Return the (x, y) coordinate for the center point of the cell that contains the specified text.  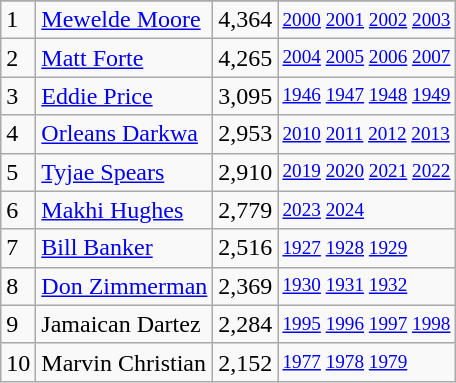
2,779 (246, 210)
2,910 (246, 172)
Matt Forte (124, 58)
Don Zimmerman (124, 286)
Eddie Price (124, 96)
1 (18, 20)
4 (18, 134)
2,369 (246, 286)
2,516 (246, 248)
2000 2001 2002 2003 (366, 20)
4,364 (246, 20)
1977 1978 1979 (366, 362)
5 (18, 172)
Mewelde Moore (124, 20)
3,095 (246, 96)
10 (18, 362)
2,152 (246, 362)
Makhi Hughes (124, 210)
4,265 (246, 58)
2010 2011 2012 2013 (366, 134)
Tyjae Spears (124, 172)
1995 1996 1997 1998 (366, 324)
2023 2024 (366, 210)
Orleans Darkwa (124, 134)
Jamaican Dartez (124, 324)
Bill Banker (124, 248)
6 (18, 210)
7 (18, 248)
1930 1931 1932 (366, 286)
Marvin Christian (124, 362)
2 (18, 58)
1927 1928 1929 (366, 248)
2,284 (246, 324)
8 (18, 286)
1946 1947 1948 1949 (366, 96)
3 (18, 96)
2,953 (246, 134)
9 (18, 324)
2019 2020 2021 2022 (366, 172)
2004 2005 2006 2007 (366, 58)
